Extract the (x, y) coordinate from the center of the cell holding the provided text.  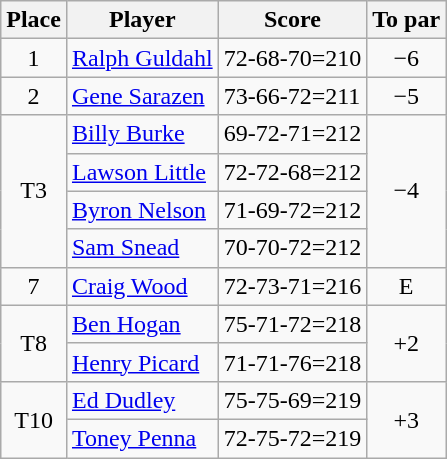
Toney Penna (142, 438)
−6 (406, 58)
72-68-70=210 (292, 58)
+3 (406, 419)
T10 (34, 419)
69-72-71=212 (292, 134)
70-70-72=212 (292, 248)
7 (34, 286)
72-73-71=216 (292, 286)
Score (292, 20)
71-71-76=218 (292, 362)
Byron Nelson (142, 210)
1 (34, 58)
Gene Sarazen (142, 96)
T8 (34, 343)
To par (406, 20)
75-75-69=219 (292, 400)
Player (142, 20)
−5 (406, 96)
Lawson Little (142, 172)
E (406, 286)
Ben Hogan (142, 324)
71-69-72=212 (292, 210)
72-75-72=219 (292, 438)
T3 (34, 191)
−4 (406, 191)
Place (34, 20)
72-72-68=212 (292, 172)
+2 (406, 343)
Billy Burke (142, 134)
Craig Wood (142, 286)
2 (34, 96)
73-66-72=211 (292, 96)
Henry Picard (142, 362)
Sam Snead (142, 248)
75-71-72=218 (292, 324)
Ralph Guldahl (142, 58)
Ed Dudley (142, 400)
